Detect which cell encompasses the target text, then output its (x, y) center coordinate. 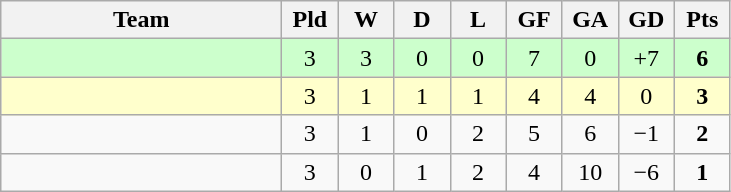
GF (534, 20)
Team (142, 20)
GD (646, 20)
Pts (702, 20)
W (366, 20)
−6 (646, 172)
GA (590, 20)
10 (590, 172)
7 (534, 58)
5 (534, 134)
+7 (646, 58)
L (478, 20)
Pld (310, 20)
−1 (646, 134)
D (422, 20)
